Return the (x, y) coordinate for the center point of the cell that contains the specified text.  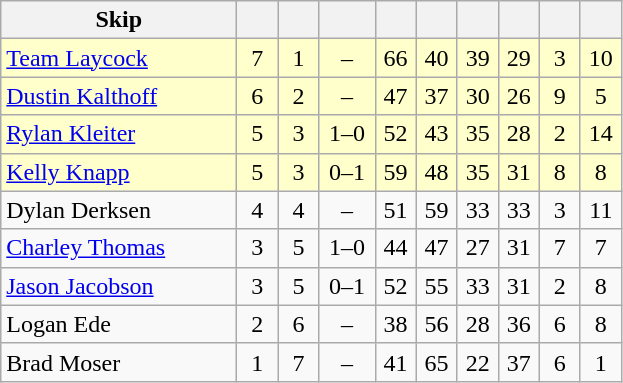
65 (436, 362)
66 (396, 58)
48 (436, 172)
56 (436, 324)
Kelly Knapp (119, 172)
14 (600, 134)
Dylan Derksen (119, 210)
38 (396, 324)
Logan Ede (119, 324)
29 (518, 58)
Dustin Kalthoff (119, 96)
36 (518, 324)
43 (436, 134)
26 (518, 96)
11 (600, 210)
10 (600, 58)
9 (560, 96)
44 (396, 248)
Brad Moser (119, 362)
Rylan Kleiter (119, 134)
39 (478, 58)
41 (396, 362)
Jason Jacobson (119, 286)
51 (396, 210)
Skip (119, 20)
27 (478, 248)
55 (436, 286)
30 (478, 96)
40 (436, 58)
22 (478, 362)
Charley Thomas (119, 248)
Team Laycock (119, 58)
